Identify which cell holds the provided text, then report its (x, y) central coordinate. 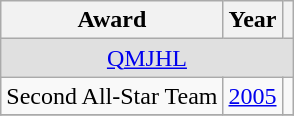
2005 (252, 96)
Second All-Star Team (112, 96)
QMJHL (147, 58)
Award (112, 20)
Year (252, 20)
